Pinpoint the cell where the given text exists, returning its (X, Y) midpoint coordinate. 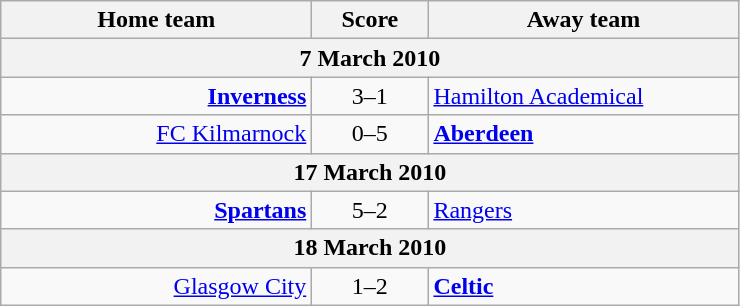
Hamilton Academical (584, 96)
7 March 2010 (370, 58)
Inverness (156, 96)
3–1 (370, 96)
17 March 2010 (370, 172)
FC Kilmarnock (156, 134)
Celtic (584, 286)
0–5 (370, 134)
Score (370, 20)
Home team (156, 20)
Rangers (584, 210)
1–2 (370, 286)
Away team (584, 20)
5–2 (370, 210)
Glasgow City (156, 286)
Spartans (156, 210)
Aberdeen (584, 134)
18 March 2010 (370, 248)
